Search for the cell housing the specified text and yield its [X, Y] center coordinate. 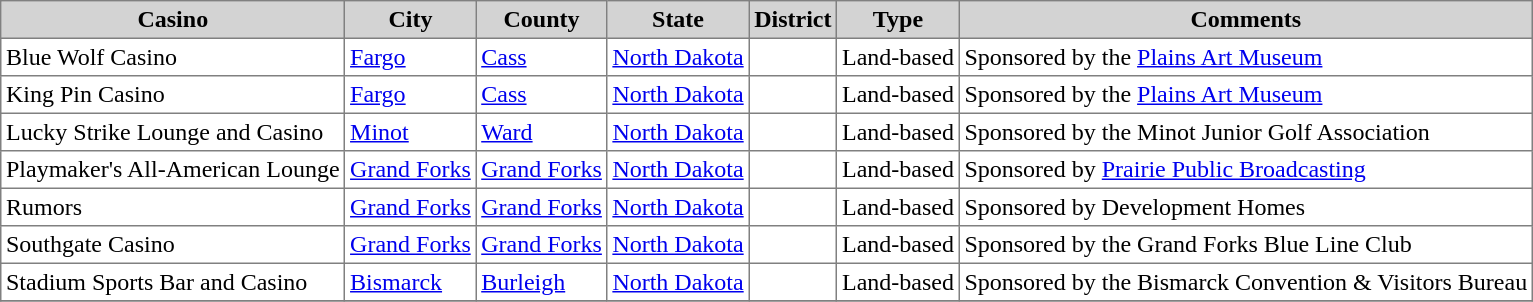
Minot [410, 132]
Sponsored by Development Homes [1246, 207]
County [542, 20]
District [793, 20]
Playmaker's All-American Lounge [173, 170]
State [678, 20]
Rumors [173, 207]
King Pin Casino [173, 95]
Comments [1246, 20]
Sponsored by the Minot Junior Golf Association [1246, 132]
Blue Wolf Casino [173, 57]
Burleigh [542, 282]
Sponsored by the Bismarck Convention & Visitors Bureau [1246, 282]
Sponsored by Prairie Public Broadcasting [1246, 170]
Ward [542, 132]
Lucky Strike Lounge and Casino [173, 132]
Sponsored by the Grand Forks Blue Line Club [1246, 245]
Stadium Sports Bar and Casino [173, 282]
Bismarck [410, 282]
Southgate Casino [173, 245]
Type [898, 20]
City [410, 20]
Casino [173, 20]
